From the cell containing the given text, extract its center point as (x, y) coordinate. 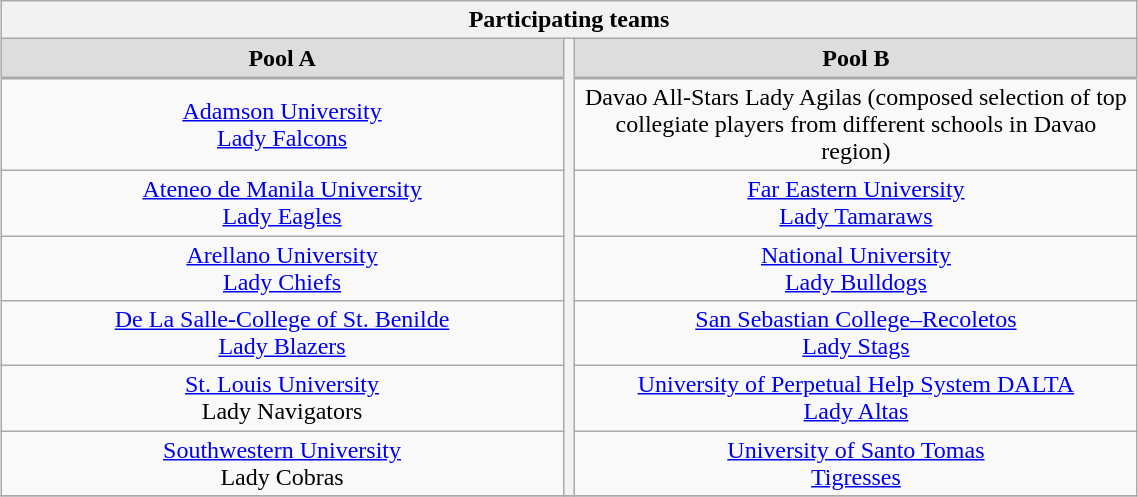
St. Louis University Lady Navigators (282, 398)
Pool B (856, 58)
Ateneo de Manila University Lady Eagles (282, 202)
University of Santo Tomas Tigresses (856, 464)
Adamson University Lady Falcons (282, 124)
National University Lady Bulldogs (856, 268)
San Sebastian College–Recoletos Lady Stags (856, 334)
Arellano University Lady Chiefs (282, 268)
Far Eastern University Lady Tamaraws (856, 202)
University of Perpetual Help System DALTA Lady Altas (856, 398)
Davao All-Stars Lady Agilas (composed selection of top collegiate players from different schools in Davao region) (856, 124)
Southwestern University Lady Cobras (282, 464)
Pool A (282, 58)
De La Salle-College of St. Benilde Lady Blazers (282, 334)
Participating teams (569, 20)
